Pinpoint the cell where the given text exists, returning its (X, Y) midpoint coordinate. 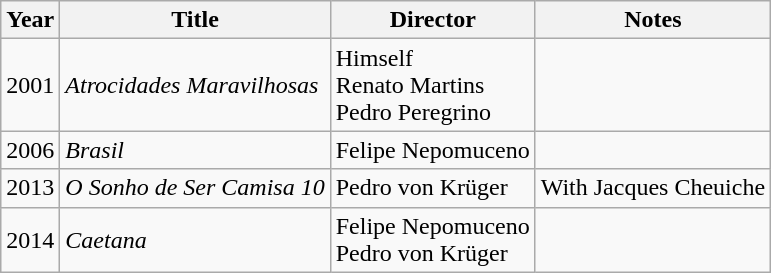
Felipe Nepomuceno (432, 150)
HimselfRenato MartinsPedro Peregrino (432, 85)
2001 (30, 85)
O Sonho de Ser Camisa 10 (195, 188)
Title (195, 20)
2006 (30, 150)
2013 (30, 188)
With Jacques Cheuiche (652, 188)
2014 (30, 240)
Caetana (195, 240)
Felipe NepomucenoPedro von Krüger (432, 240)
Pedro von Krüger (432, 188)
Director (432, 20)
Year (30, 20)
Notes (652, 20)
Atrocidades Maravilhosas (195, 85)
Brasil (195, 150)
